Capture the cell that displays the provided text and extract its [x, y] central coordinate. 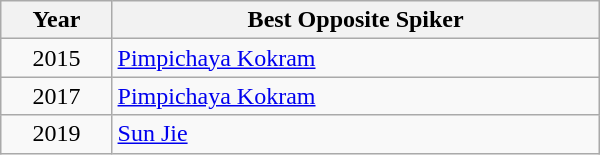
2019 [56, 134]
Sun Jie [356, 134]
Best Opposite Spiker [356, 20]
2017 [56, 96]
Year [56, 20]
2015 [56, 58]
